Find where the given text appears and provide that cell's center as [x, y] coordinate. 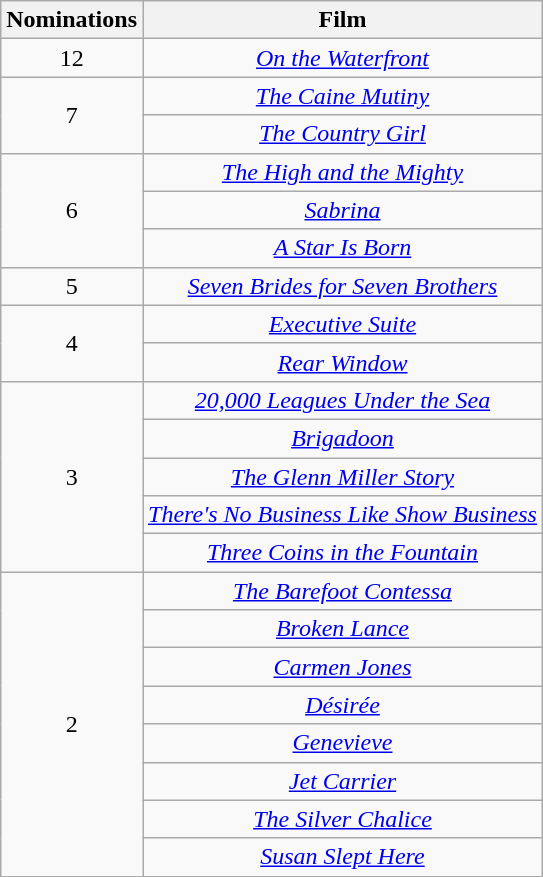
Brigadoon [342, 438]
Film [342, 20]
Susan Slept Here [342, 857]
The Caine Mutiny [342, 96]
Désirée [342, 705]
Executive Suite [342, 324]
12 [72, 58]
4 [72, 343]
A Star Is Born [342, 248]
7 [72, 115]
5 [72, 286]
The High and the Mighty [342, 172]
Nominations [72, 20]
Rear Window [342, 362]
Three Coins in the Fountain [342, 553]
There's No Business Like Show Business [342, 515]
3 [72, 476]
The Barefoot Contessa [342, 591]
Genevieve [342, 743]
20,000 Leagues Under the Sea [342, 400]
Seven Brides for Seven Brothers [342, 286]
The Silver Chalice [342, 819]
Broken Lance [342, 629]
2 [72, 724]
On the Waterfront [342, 58]
The Country Girl [342, 134]
Carmen Jones [342, 667]
The Glenn Miller Story [342, 477]
Jet Carrier [342, 781]
Sabrina [342, 210]
6 [72, 210]
